Output the (X, Y) coordinate of the center of the cell containing the given text.  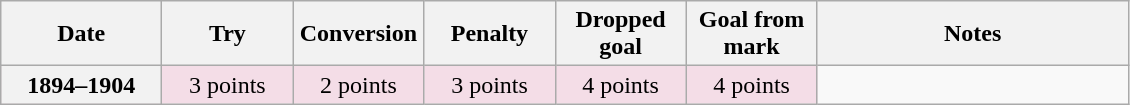
Notes (972, 34)
2 points (358, 85)
Try (228, 34)
1894–1904 (82, 85)
Date (82, 34)
Goal from mark (752, 34)
Dropped goal (620, 34)
Penalty (490, 34)
Conversion (358, 34)
